Return the [X, Y] coordinate for the center point of the cell that contains the specified text.  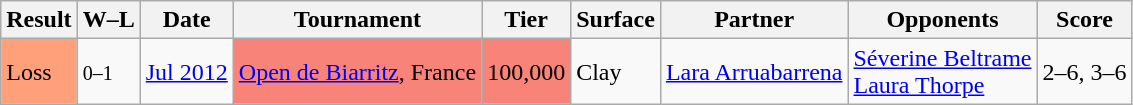
100,000 [526, 72]
0–1 [108, 72]
Date [186, 20]
Jul 2012 [186, 72]
W–L [108, 20]
Séverine Beltrame Laura Thorpe [942, 72]
Open de Biarritz, France [357, 72]
Score [1084, 20]
2–6, 3–6 [1084, 72]
Tier [526, 20]
Result [39, 20]
Clay [616, 72]
Loss [39, 72]
Surface [616, 20]
Tournament [357, 20]
Opponents [942, 20]
Lara Arruabarrena [754, 72]
Partner [754, 20]
